Detect which cell encompasses the target text, then output its (X, Y) center coordinate. 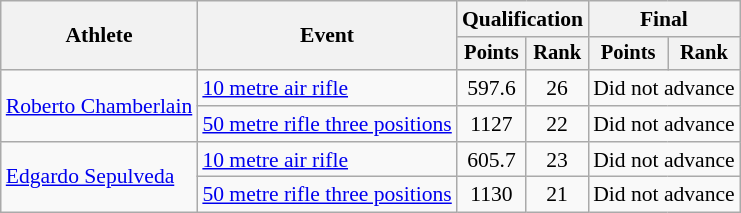
21 (557, 195)
22 (557, 124)
Final (664, 19)
1127 (492, 124)
597.6 (492, 88)
Athlete (100, 36)
Roberto Chamberlain (100, 106)
605.7 (492, 160)
26 (557, 88)
Qualification (522, 19)
Edgardo Sepulveda (100, 178)
Event (327, 36)
1130 (492, 195)
23 (557, 160)
